Detect which cell encompasses the target text, then output its [X, Y] center coordinate. 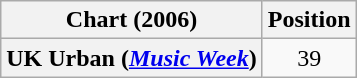
39 [309, 58]
Position [309, 20]
Chart (2006) [132, 20]
UK Urban (Music Week) [132, 58]
